Locate the cell with the specified text and output its (X, Y) center coordinate. 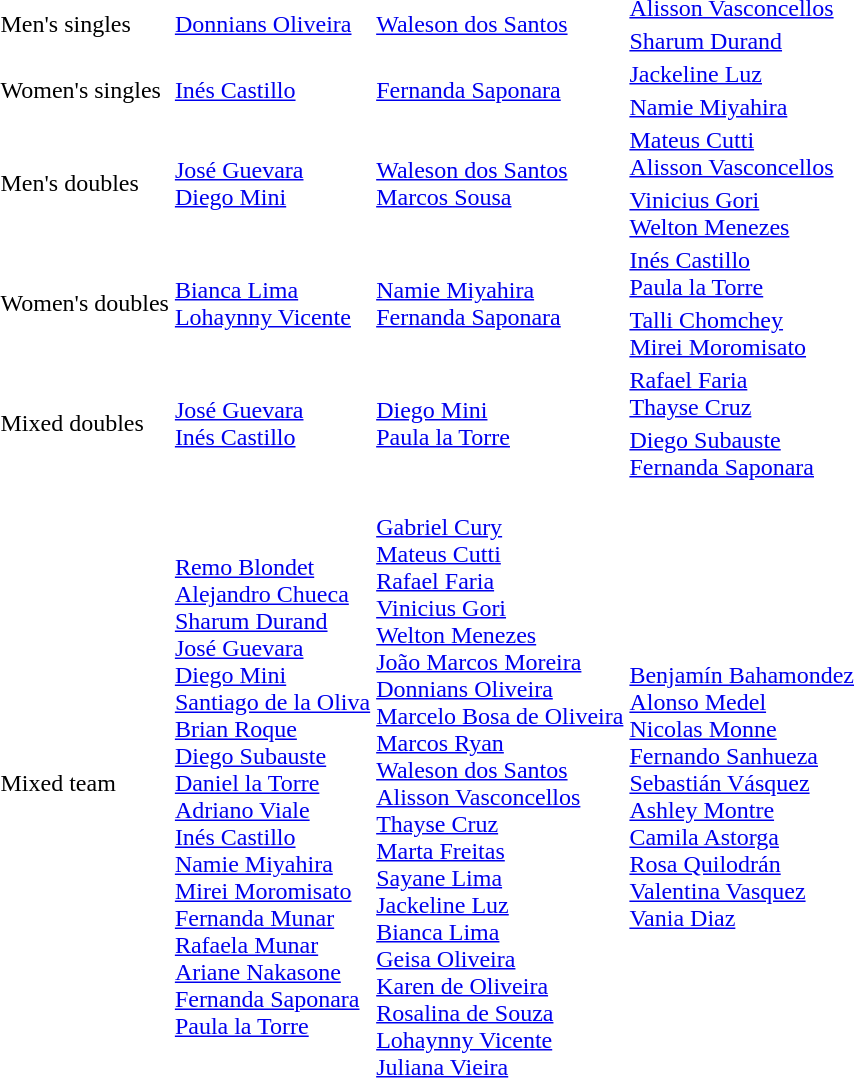
Waleson dos Santos Marcos Sousa (500, 184)
Diego Mini Paula la Torre (500, 424)
Inés Castillo (272, 90)
Namie Miyahira Fernanda Saponara (500, 304)
Bianca Lima Lohaynny Vicente (272, 304)
José Guevara Inés Castillo (272, 424)
Fernanda Saponara (500, 90)
José Guevara Diego Mini (272, 184)
